For the text-containing cell, return its midpoint in [X, Y] coordinate format. 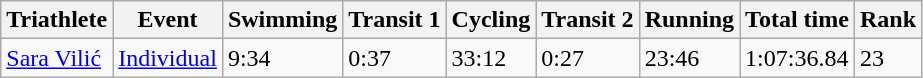
Running [689, 20]
Event [168, 20]
Rank [888, 20]
Transit 2 [588, 20]
Swimming [282, 20]
9:34 [282, 58]
23:46 [689, 58]
23 [888, 58]
Sara Vilić [57, 58]
0:27 [588, 58]
Triathlete [57, 20]
33:12 [491, 58]
Individual [168, 58]
Total time [798, 20]
0:37 [394, 58]
Transit 1 [394, 20]
1:07:36.84 [798, 58]
Cycling [491, 20]
